Find where the given text appears and provide that cell's center as (x, y) coordinate. 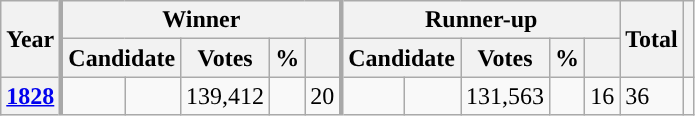
20 (324, 96)
139,412 (226, 96)
1828 (32, 96)
36 (652, 96)
Winner (201, 20)
Year (32, 39)
Runner-up (480, 20)
16 (602, 96)
Total (652, 39)
131,563 (504, 96)
